Search for the cell housing the specified text and yield its (X, Y) center coordinate. 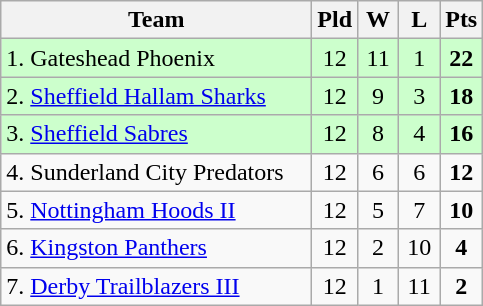
1. Gateshead Phoenix (156, 58)
7. Derby Trailblazers III (156, 286)
3 (420, 96)
Pts (462, 20)
8 (378, 134)
L (420, 20)
2. Sheffield Hallam Sharks (156, 96)
18 (462, 96)
4. Sunderland City Predators (156, 172)
5. Nottingham Hoods II (156, 210)
Team (156, 20)
7 (420, 210)
5 (378, 210)
W (378, 20)
6. Kingston Panthers (156, 248)
3. Sheffield Sabres (156, 134)
9 (378, 96)
16 (462, 134)
22 (462, 58)
Pld (335, 20)
